Capture the cell that displays the provided text and extract its [x, y] central coordinate. 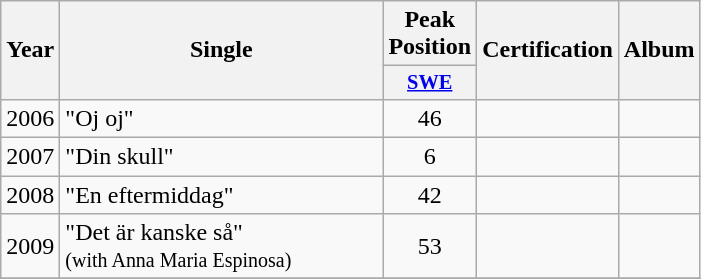
2007 [30, 157]
6 [430, 157]
"Det är kanske så" (with Anna Maria Espinosa) [222, 246]
2009 [30, 246]
2006 [30, 118]
Single [222, 50]
2008 [30, 195]
46 [430, 118]
"Din skull" [222, 157]
42 [430, 195]
53 [430, 246]
"En eftermiddag" [222, 195]
Year [30, 50]
Certification [548, 50]
"Oj oj" [222, 118]
SWE [430, 83]
Album [659, 50]
Peak Position [430, 34]
